Provide the [X, Y] coordinate of the cell's center where the given text is located.  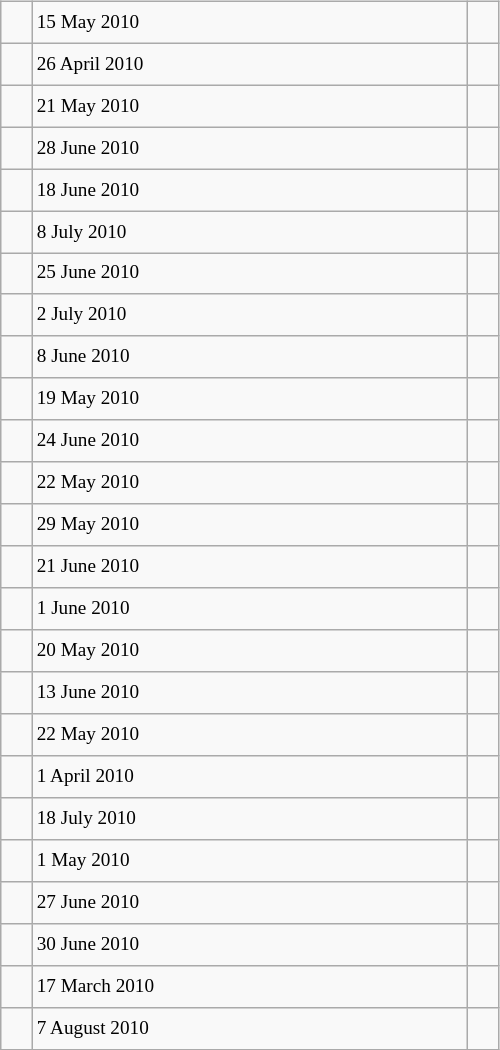
19 May 2010 [250, 399]
13 June 2010 [250, 693]
18 July 2010 [250, 819]
15 May 2010 [250, 22]
17 March 2010 [250, 986]
27 June 2010 [250, 902]
28 June 2010 [250, 148]
8 June 2010 [250, 357]
18 June 2010 [250, 190]
21 May 2010 [250, 106]
25 June 2010 [250, 274]
8 July 2010 [250, 232]
21 June 2010 [250, 567]
20 May 2010 [250, 651]
1 April 2010 [250, 777]
24 June 2010 [250, 441]
30 June 2010 [250, 944]
2 July 2010 [250, 315]
26 April 2010 [250, 64]
29 May 2010 [250, 525]
1 May 2010 [250, 861]
7 August 2010 [250, 1028]
1 June 2010 [250, 609]
